Scan for the cell matching the given text and deliver its [x, y] coordinate at center. 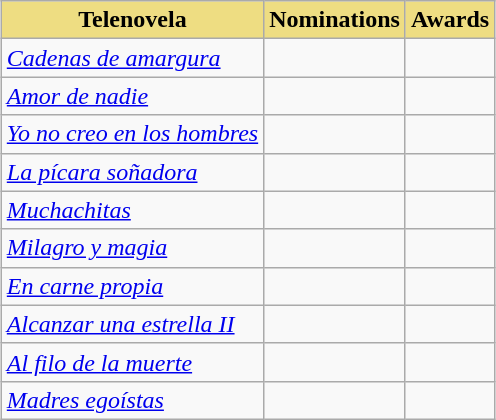
Madres egoístas [132, 400]
Muchachitas [132, 210]
Cadenas de amargura [132, 58]
En carne propia [132, 286]
Alcanzar una estrella II [132, 324]
Al filo de la muerte [132, 362]
Nominations [335, 20]
Amor de nadie [132, 96]
Milagro y magia [132, 248]
Awards [450, 20]
Yo no creo en los hombres [132, 134]
Telenovela [132, 20]
La pícara soñadora [132, 172]
